For the text-containing cell, return its midpoint in (X, Y) coordinate format. 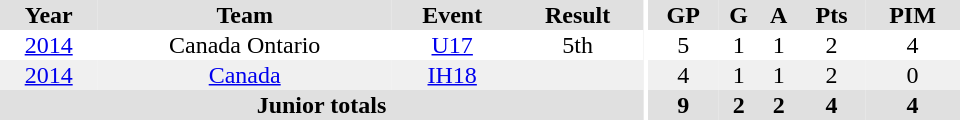
IH18 (452, 75)
5th (578, 45)
Result (578, 15)
GP (684, 15)
G (738, 15)
PIM (912, 15)
9 (684, 105)
0 (912, 75)
Event (452, 15)
A (778, 15)
Team (244, 15)
U17 (452, 45)
Canada Ontario (244, 45)
5 (684, 45)
Junior totals (322, 105)
Canada (244, 75)
Year (48, 15)
Pts (832, 15)
